For the text-containing cell, return its midpoint in (X, Y) coordinate format. 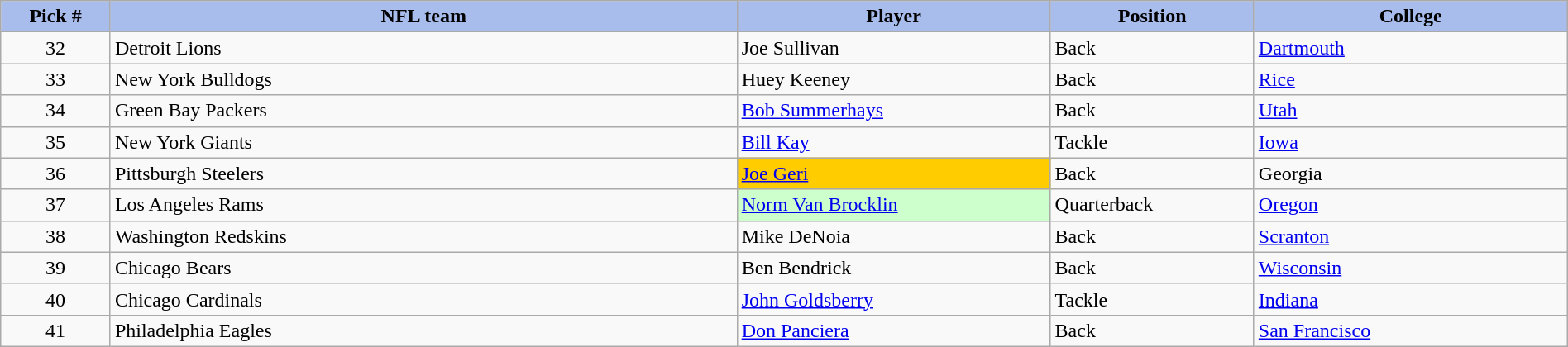
Oregon (1411, 205)
32 (56, 48)
Los Angeles Rams (423, 205)
Wisconsin (1411, 268)
Joe Sullivan (893, 48)
Player (893, 17)
34 (56, 111)
Pittsburgh Steelers (423, 173)
Position (1152, 17)
Chicago Bears (423, 268)
San Francisco (1411, 330)
NFL team (423, 17)
Huey Keeney (893, 79)
41 (56, 330)
Washington Redskins (423, 236)
Indiana (1411, 299)
New York Giants (423, 142)
Dartmouth (1411, 48)
Philadelphia Eagles (423, 330)
40 (56, 299)
Scranton (1411, 236)
33 (56, 79)
39 (56, 268)
College (1411, 17)
Green Bay Packers (423, 111)
35 (56, 142)
Rice (1411, 79)
Joe Geri (893, 173)
37 (56, 205)
Quarterback (1152, 205)
36 (56, 173)
Don Panciera (893, 330)
38 (56, 236)
Bill Kay (893, 142)
John Goldsberry (893, 299)
New York Bulldogs (423, 79)
Mike DeNoia (893, 236)
Norm Van Brocklin (893, 205)
Chicago Cardinals (423, 299)
Utah (1411, 111)
Iowa (1411, 142)
Detroit Lions (423, 48)
Ben Bendrick (893, 268)
Georgia (1411, 173)
Pick # (56, 17)
Bob Summerhays (893, 111)
